Output the [X, Y] coordinate of the center of the cell containing the given text.  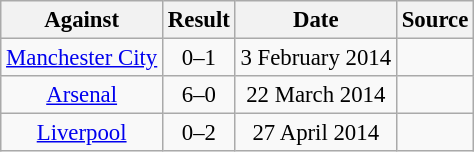
Arsenal [82, 95]
Manchester City [82, 58]
27 April 2014 [316, 133]
Against [82, 20]
22 March 2014 [316, 95]
6–0 [200, 95]
Date [316, 20]
3 February 2014 [316, 58]
0–1 [200, 58]
Result [200, 20]
Source [434, 20]
Liverpool [82, 133]
0–2 [200, 133]
